Scan for the cell matching the given text and deliver its (X, Y) coordinate at center. 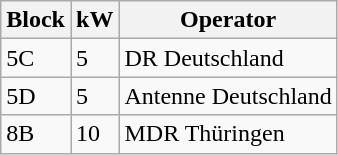
8B (36, 134)
5D (36, 96)
Operator (228, 20)
Block (36, 20)
MDR Thüringen (228, 134)
DR Deutschland (228, 58)
5C (36, 58)
10 (94, 134)
kW (94, 20)
Antenne Deutschland (228, 96)
